Provide the (x, y) coordinate of the cell's center where the given text is located.  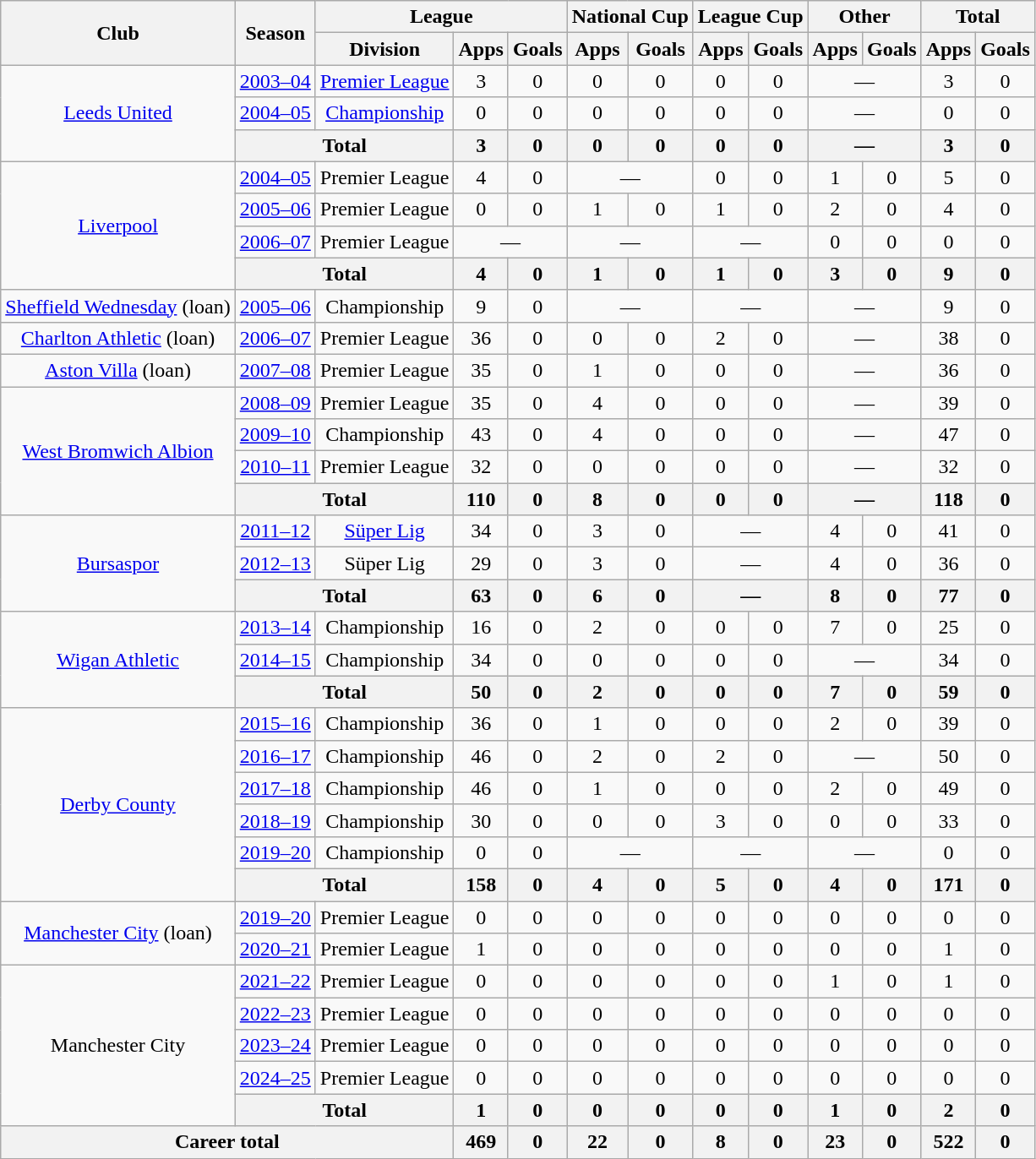
2010–11 (275, 467)
2018–19 (275, 820)
2007–08 (275, 370)
22 (597, 1142)
25 (948, 628)
30 (481, 820)
Leeds United (118, 113)
Bursaspor (118, 563)
2020–21 (275, 950)
2021–22 (275, 982)
Aston Villa (loan) (118, 370)
2008–09 (275, 403)
59 (948, 692)
41 (948, 531)
Season (275, 33)
West Bromwich Albion (118, 451)
2014–15 (275, 660)
43 (481, 435)
29 (481, 563)
2022–23 (275, 1014)
2012–13 (275, 563)
Wigan Athletic (118, 660)
2016–17 (275, 756)
110 (481, 499)
23 (835, 1142)
2013–14 (275, 628)
Sheffield Wednesday (loan) (118, 306)
47 (948, 435)
49 (948, 788)
33 (948, 820)
2017–18 (275, 788)
16 (481, 628)
2003–04 (275, 81)
2011–12 (275, 531)
Charlton Athletic (loan) (118, 338)
2015–16 (275, 724)
6 (597, 596)
469 (481, 1142)
League Cup (750, 17)
National Cup (630, 17)
Division (384, 49)
Derby County (118, 804)
2009–10 (275, 435)
Career total (227, 1142)
Liverpool (118, 226)
Manchester City (loan) (118, 933)
Other (864, 17)
158 (481, 884)
38 (948, 338)
2023–24 (275, 1046)
2024–25 (275, 1078)
171 (948, 884)
522 (948, 1142)
118 (948, 499)
Club (118, 33)
63 (481, 596)
77 (948, 596)
League (441, 17)
Manchester City (118, 1046)
